Identify which cell holds the provided text, then report its [x, y] central coordinate. 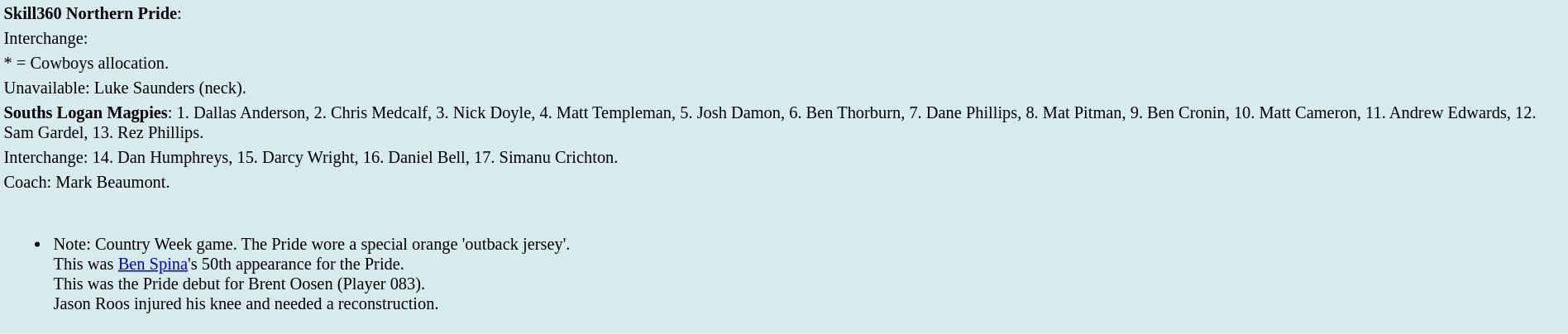
Coach: Mark Beaumont. [784, 182]
Interchange: [784, 38]
Unavailable: Luke Saunders (neck). [784, 88]
Skill360 Northern Pride: [784, 13]
* = Cowboys allocation. [784, 63]
Interchange: 14. Dan Humphreys, 15. Darcy Wright, 16. Daniel Bell, 17. Simanu Crichton. [784, 157]
